For the text-containing cell, return its midpoint in [x, y] coordinate format. 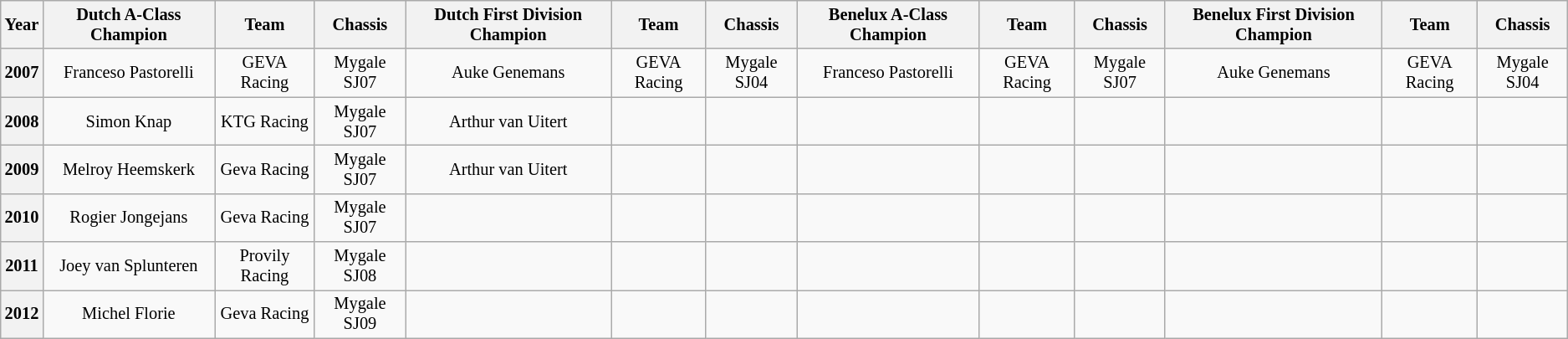
Mygale SJ09 [360, 314]
Dutch First Division Champion [508, 24]
2010 [22, 218]
2012 [22, 314]
Melroy Heemskerk [129, 169]
Year [22, 24]
Provily Racing [265, 266]
Mygale SJ08 [360, 266]
2011 [22, 266]
Simon Knap [129, 121]
KTG Racing [265, 121]
Joey van Splunteren [129, 266]
2009 [22, 169]
Benelux A-Class Champion [888, 24]
Michel Florie [129, 314]
2008 [22, 121]
2007 [22, 73]
Rogier Jongejans [129, 218]
Benelux First Division Champion [1274, 24]
Dutch A-Class Champion [129, 24]
